Identify which cell holds the provided text, then report its (x, y) central coordinate. 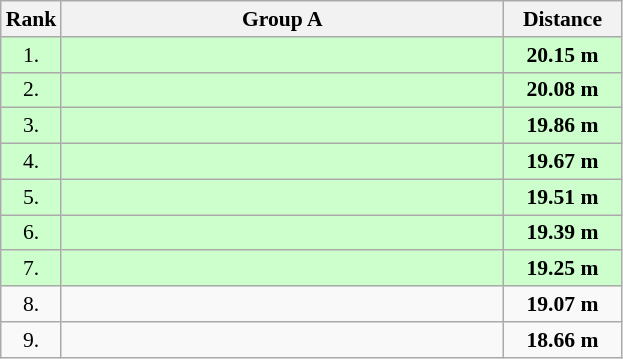
Group A (282, 19)
9. (32, 340)
4. (32, 162)
8. (32, 304)
20.08 m (562, 90)
19.07 m (562, 304)
3. (32, 126)
20.15 m (562, 55)
2. (32, 90)
Rank (32, 19)
7. (32, 269)
6. (32, 233)
19.67 m (562, 162)
19.86 m (562, 126)
19.39 m (562, 233)
5. (32, 197)
Distance (562, 19)
1. (32, 55)
18.66 m (562, 340)
19.25 m (562, 269)
19.51 m (562, 197)
